Search for the cell housing the specified text and yield its (X, Y) center coordinate. 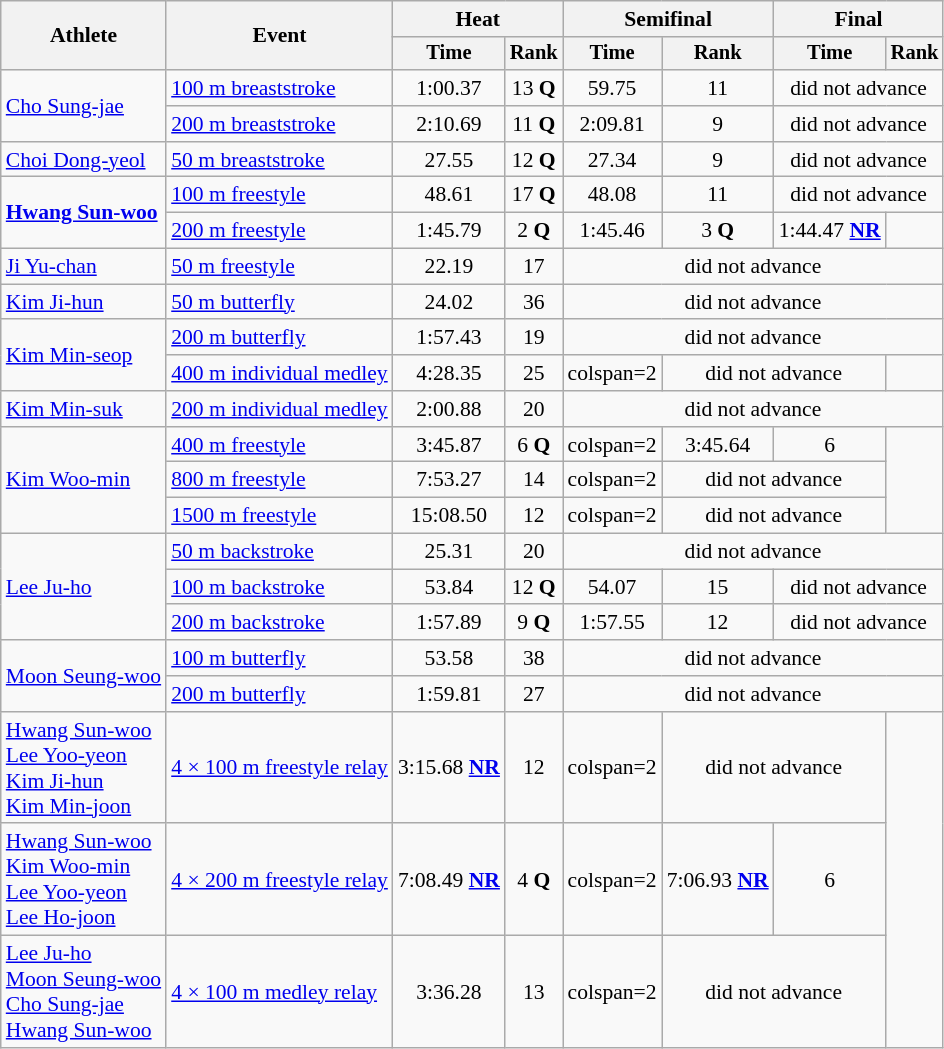
1:45.46 (612, 231)
Hwang Sun-wooKim Woo-minLee Yoo-yeonLee Ho-joon (84, 880)
200 m freestyle (280, 231)
24.02 (449, 302)
50 m freestyle (280, 267)
2 Q (534, 231)
100 m butterfly (280, 658)
200 m breaststroke (280, 124)
4 × 100 m medley relay (280, 992)
50 m breaststroke (280, 160)
15 (718, 587)
400 m individual medley (280, 373)
17 (534, 267)
1:45.79 (449, 231)
11 Q (534, 124)
3:45.64 (718, 445)
1:59.81 (449, 694)
22.19 (449, 267)
Kim Woo-min (84, 480)
3:15.68 NR (449, 768)
2:10.69 (449, 124)
1:57.55 (612, 623)
Kim Ji-hun (84, 302)
Lee Ju-hoMoon Seung-wooCho Sung-jaeHwang Sun-woo (84, 992)
100 m freestyle (280, 195)
3 Q (718, 231)
7:53.27 (449, 480)
54.07 (612, 587)
48.61 (449, 195)
13 Q (534, 88)
25 (534, 373)
3:36.28 (449, 992)
50 m backstroke (280, 552)
2:00.88 (449, 409)
Kim Min-suk (84, 409)
2:09.81 (612, 124)
15:08.50 (449, 516)
100 m backstroke (280, 587)
27 (534, 694)
14 (534, 480)
Semifinal (668, 19)
27.34 (612, 160)
400 m freestyle (280, 445)
36 (534, 302)
Kim Min-seop (84, 356)
38 (534, 658)
Final (859, 19)
1500 m freestyle (280, 516)
Lee Ju-ho (84, 588)
48.08 (612, 195)
Moon Seung-woo (84, 676)
1:00.37 (449, 88)
200 m individual medley (280, 409)
53.84 (449, 587)
Event (280, 36)
53.58 (449, 658)
9 Q (534, 623)
3:45.87 (449, 445)
7:06.93 NR (718, 880)
100 m breaststroke (280, 88)
Hwang Sun-wooLee Yoo-yeonKim Ji-hun Kim Min-joon (84, 768)
800 m freestyle (280, 480)
7:08.49 NR (449, 880)
Cho Sung-jae (84, 106)
Athlete (84, 36)
1:57.43 (449, 338)
6 Q (534, 445)
Choi Dong-yeol (84, 160)
200 m backstroke (280, 623)
4:28.35 (449, 373)
4 Q (534, 880)
Hwang Sun-woo (84, 212)
Heat (478, 19)
19 (534, 338)
Ji Yu-chan (84, 267)
1:57.89 (449, 623)
17 Q (534, 195)
50 m butterfly (280, 302)
27.55 (449, 160)
25.31 (449, 552)
4 × 200 m freestyle relay (280, 880)
59.75 (612, 88)
4 × 100 m freestyle relay (280, 768)
13 (534, 992)
1:44.47 NR (830, 231)
